Locate the cell with the specified text and output its (X, Y) center coordinate. 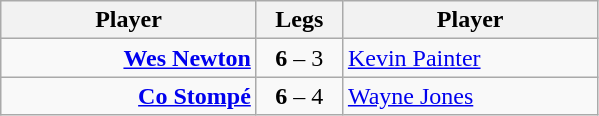
Legs (299, 20)
Co Stompé (129, 96)
6 – 4 (299, 96)
Kevin Painter (470, 58)
Wes Newton (129, 58)
6 – 3 (299, 58)
Wayne Jones (470, 96)
